Identify which cell holds the provided text, then report its (X, Y) central coordinate. 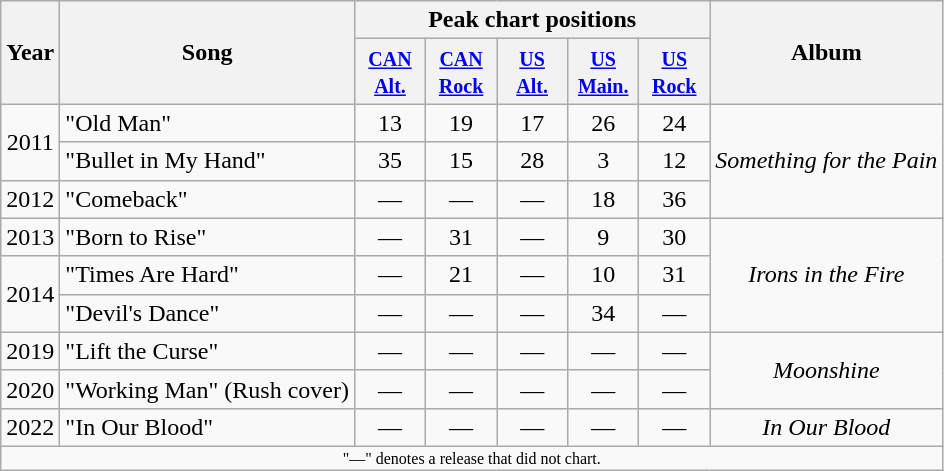
24 (674, 123)
26 (604, 123)
15 (462, 161)
"Born to Rise" (208, 237)
Song (208, 52)
30 (674, 237)
"Times Are Hard" (208, 275)
2012 (30, 199)
USRock (674, 72)
2022 (30, 427)
"Working Man" (Rush cover) (208, 389)
9 (604, 237)
3 (604, 161)
USMain. (604, 72)
Year (30, 52)
Irons in the Fire (826, 275)
USAlt. (532, 72)
"In Our Blood" (208, 427)
28 (532, 161)
Moonshine (826, 370)
13 (390, 123)
2011 (30, 142)
"Lift the Curse" (208, 351)
In Our Blood (826, 427)
"—" denotes a release that did not chart. (472, 458)
2019 (30, 351)
CANRock (462, 72)
35 (390, 161)
34 (604, 313)
17 (532, 123)
Peak chart positions (532, 20)
"Comeback" (208, 199)
21 (462, 275)
2014 (30, 294)
18 (604, 199)
CANAlt. (390, 72)
2013 (30, 237)
12 (674, 161)
2020 (30, 389)
10 (604, 275)
"Old Man" (208, 123)
19 (462, 123)
36 (674, 199)
Album (826, 52)
Something for the Pain (826, 161)
"Devil's Dance" (208, 313)
"Bullet in My Hand" (208, 161)
